Identify which cell holds the provided text, then report its [x, y] central coordinate. 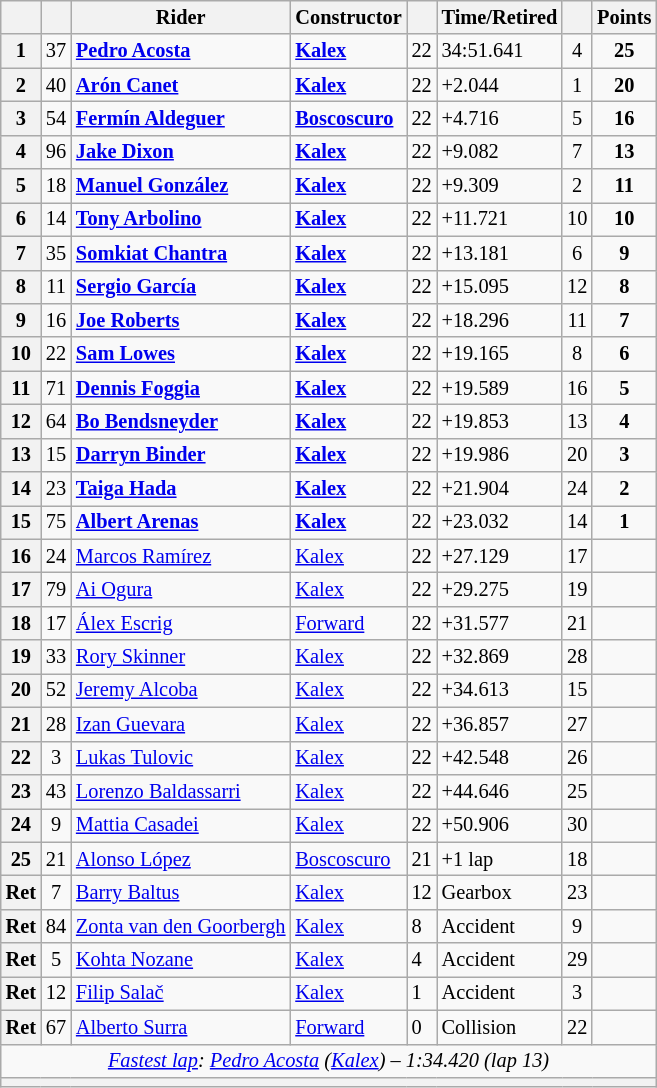
+44.646 [500, 791]
+42.548 [500, 758]
Barry Baltus [180, 892]
71 [56, 388]
Jake Dixon [180, 152]
+4.716 [500, 118]
Ai Ogura [180, 589]
67 [56, 1027]
+23.032 [500, 522]
Marcos Ramírez [180, 556]
Gearbox [500, 892]
+15.095 [500, 287]
+11.721 [500, 219]
Constructor [348, 17]
Fastest lap: Pedro Acosta (Kalex) – 1:34.420 (lap 13) [329, 1061]
79 [56, 589]
+32.869 [500, 657]
Points [624, 17]
+1 lap [500, 859]
+29.275 [500, 589]
52 [56, 690]
Sam Lowes [180, 354]
Taiga Hada [180, 489]
+27.129 [500, 556]
Filip Salač [180, 993]
43 [56, 791]
54 [56, 118]
84 [56, 926]
+19.589 [500, 388]
+36.857 [500, 724]
Darryn Binder [180, 455]
27 [577, 724]
Time/Retired [500, 17]
Álex Escrig [180, 623]
64 [56, 421]
+2.044 [500, 85]
+9.309 [500, 186]
Sergio García [180, 287]
Manuel González [180, 186]
Zonta van den Goorbergh [180, 926]
Tony Arbolino [180, 219]
+19.986 [500, 455]
+13.181 [500, 253]
Alberto Surra [180, 1027]
+21.904 [500, 489]
+18.296 [500, 320]
Somkiat Chantra [180, 253]
Kohta Nozane [180, 960]
Izan Guevara [180, 724]
+19.165 [500, 354]
30 [577, 825]
96 [56, 152]
0 [422, 1027]
+19.853 [500, 421]
Joe Roberts [180, 320]
Collision [500, 1027]
+34.613 [500, 690]
Lorenzo Baldassarri [180, 791]
+9.082 [500, 152]
33 [56, 657]
75 [56, 522]
Bo Bendsneyder [180, 421]
40 [56, 85]
Rory Skinner [180, 657]
Jeremy Alcoba [180, 690]
35 [56, 253]
Rider [180, 17]
Pedro Acosta [180, 51]
Arón Canet [180, 85]
Dennis Foggia [180, 388]
Mattia Casadei [180, 825]
29 [577, 960]
+31.577 [500, 623]
Fermín Aldeguer [180, 118]
+50.906 [500, 825]
Alonso López [180, 859]
37 [56, 51]
Lukas Tulovic [180, 758]
34:51.641 [500, 51]
Albert Arenas [180, 522]
26 [577, 758]
